Identify which cell holds the provided text, then report its [x, y] central coordinate. 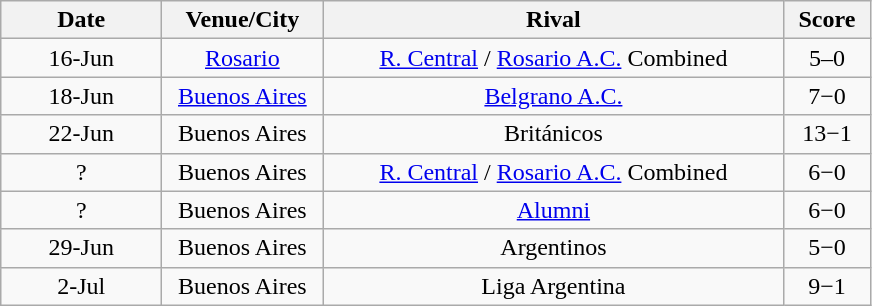
5−0 [827, 248]
9−1 [827, 286]
Venue/City [242, 20]
18-Jun [82, 96]
Británicos [554, 134]
16-Jun [82, 58]
Argentinos [554, 248]
Rival [554, 20]
7−0 [827, 96]
13−1 [827, 134]
22-Jun [82, 134]
29-Jun [82, 248]
Liga Argentina [554, 286]
Belgrano A.C. [554, 96]
Alumni [554, 210]
5–0 [827, 58]
Rosario [242, 58]
Date [82, 20]
2-Jul [82, 286]
Score [827, 20]
